Capture the cell that displays the provided text and extract its (X, Y) central coordinate. 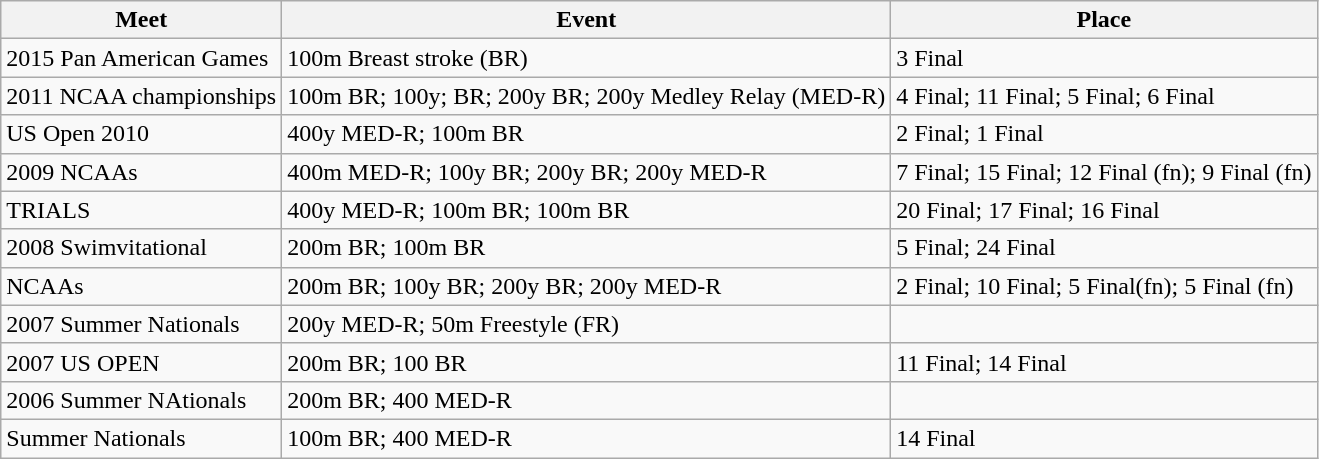
2007 Summer Nationals (142, 324)
3 Final (1104, 58)
NCAAs (142, 286)
Event (586, 20)
200m BR; 100y BR; 200y BR; 200y MED-R (586, 286)
200m BR; 400 MED-R (586, 400)
400y MED-R; 100m BR (586, 134)
11 Final; 14 Final (1104, 362)
2011 NCAA championships (142, 96)
US Open 2010 (142, 134)
100m BR; 400 MED-R (586, 438)
2 Final; 1 Final (1104, 134)
200y MED-R; 50m Freestyle (FR) (586, 324)
5 Final; 24 Final (1104, 248)
400m MED-R; 100y BR; 200y BR; 200y MED-R (586, 172)
2015 Pan American Games (142, 58)
2009 NCAAs (142, 172)
2006 Summer NAtionals (142, 400)
7 Final; 15 Final; 12 Final (fn); 9 Final (fn) (1104, 172)
TRIALS (142, 210)
100m Breast stroke (BR) (586, 58)
Place (1104, 20)
200m BR; 100m BR (586, 248)
20 Final; 17 Final; 16 Final (1104, 210)
4 Final; 11 Final; 5 Final; 6 Final (1104, 96)
2008 Swimvitational (142, 248)
Summer Nationals (142, 438)
2 Final; 10 Final; 5 Final(fn); 5 Final (fn) (1104, 286)
2007 US OPEN (142, 362)
14 Final (1104, 438)
200m BR; 100 BR (586, 362)
Meet (142, 20)
100m BR; 100y; BR; 200y BR; 200y Medley Relay (MED-R) (586, 96)
400y MED-R; 100m BR; 100m BR (586, 210)
